Capture the cell that displays the provided text and extract its (X, Y) central coordinate. 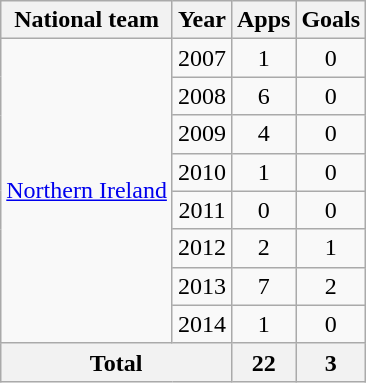
2008 (202, 96)
2012 (202, 248)
National team (87, 20)
3 (331, 362)
22 (263, 362)
Apps (263, 20)
Goals (331, 20)
2010 (202, 172)
2011 (202, 210)
2009 (202, 134)
Total (116, 362)
2013 (202, 286)
Northern Ireland (87, 191)
4 (263, 134)
6 (263, 96)
Year (202, 20)
2007 (202, 58)
7 (263, 286)
2014 (202, 324)
